Output the [x, y] coordinate of the center of the cell containing the given text.  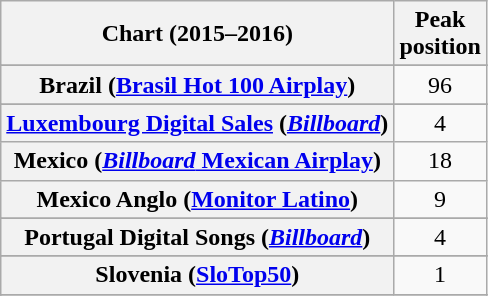
Portugal Digital Songs (Billboard) [198, 237]
Mexico (Billboard Mexican Airplay) [198, 161]
Mexico Anglo (Monitor Latino) [198, 199]
1 [440, 275]
9 [440, 199]
Peakposition [440, 34]
Brazil (Brasil Hot 100 Airplay) [198, 85]
18 [440, 161]
Luxembourg Digital Sales (Billboard) [198, 123]
Slovenia (SloTop50) [198, 275]
Chart (2015–2016) [198, 34]
96 [440, 85]
